Scan for the cell matching the given text and deliver its (X, Y) coordinate at center. 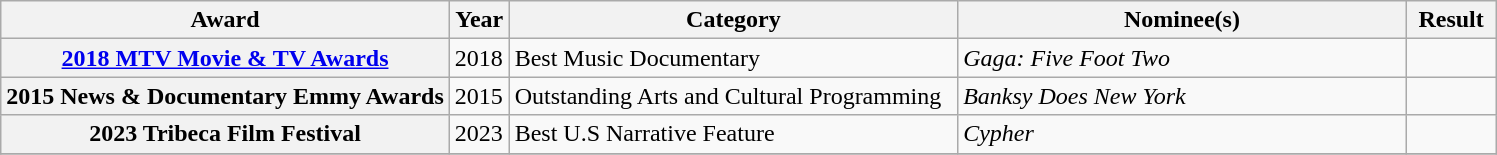
2015 (479, 96)
Result (1451, 20)
Outstanding Arts and Cultural Programming (734, 96)
Award (226, 20)
Best Music Documentary (734, 58)
2018 MTV Movie & TV Awards (226, 58)
2015 News & Documentary Emmy Awards (226, 96)
2018 (479, 58)
2023 (479, 134)
Cypher (1182, 134)
Gaga: Five Foot Two (1182, 58)
Category (734, 20)
Nominee(s) (1182, 20)
Best U.S Narrative Feature (734, 134)
Banksy Does New York (1182, 96)
2023 Tribeca Film Festival (226, 134)
Year (479, 20)
